Pinpoint the cell where the given text exists, returning its [x, y] midpoint coordinate. 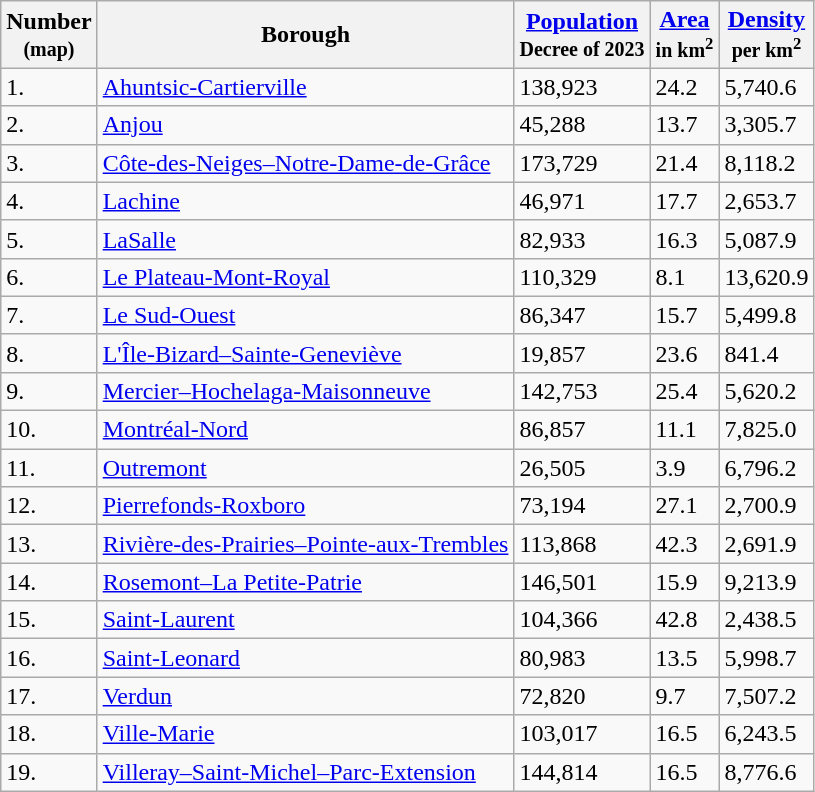
11. [49, 468]
6. [49, 277]
80,983 [582, 658]
9,213.9 [766, 582]
24.2 [684, 87]
2. [49, 125]
5,499.8 [766, 315]
46,971 [582, 201]
113,868 [582, 544]
42.8 [684, 620]
3.9 [684, 468]
15.9 [684, 582]
19,857 [582, 353]
5,087.9 [766, 239]
13,620.9 [766, 277]
Number(map) [49, 34]
5. [49, 239]
16.3 [684, 239]
7,825.0 [766, 430]
1. [49, 87]
15.7 [684, 315]
4. [49, 201]
173,729 [582, 163]
Rivière-des-Prairies–Pointe-aux-Trembles [306, 544]
104,366 [582, 620]
5,998.7 [766, 658]
Borough [306, 34]
Verdun [306, 696]
10. [49, 430]
144,814 [582, 772]
21.4 [684, 163]
Outremont [306, 468]
3,305.7 [766, 125]
Le Plateau-Mont-Royal [306, 277]
45,288 [582, 125]
Montréal-Nord [306, 430]
110,329 [582, 277]
17. [49, 696]
86,347 [582, 315]
Rosemont–La Petite-Patrie [306, 582]
LaSalle [306, 239]
Population Decree of 2023 [582, 34]
12. [49, 506]
Saint-Laurent [306, 620]
8,118.2 [766, 163]
2,438.5 [766, 620]
Ahuntsic-Cartierville [306, 87]
5,620.2 [766, 391]
25.4 [684, 391]
11.1 [684, 430]
138,923 [582, 87]
Lachine [306, 201]
13. [49, 544]
8. [49, 353]
17.7 [684, 201]
2,700.9 [766, 506]
13.7 [684, 125]
2,691.9 [766, 544]
7. [49, 315]
72,820 [582, 696]
13.5 [684, 658]
7,507.2 [766, 696]
Pierrefonds-Roxboro [306, 506]
3. [49, 163]
5,740.6 [766, 87]
841.4 [766, 353]
42.3 [684, 544]
86,857 [582, 430]
73,194 [582, 506]
8,776.6 [766, 772]
9.7 [684, 696]
16. [49, 658]
2,653.7 [766, 201]
Mercier–Hochelaga-Maisonneuve [306, 391]
Ville-Marie [306, 734]
6,243.5 [766, 734]
26,505 [582, 468]
Density per km2 [766, 34]
146,501 [582, 582]
Le Sud-Ouest [306, 315]
142,753 [582, 391]
6,796.2 [766, 468]
82,933 [582, 239]
103,017 [582, 734]
19. [49, 772]
Saint-Leonard [306, 658]
Anjou [306, 125]
Villeray–Saint-Michel–Parc-Extension [306, 772]
14. [49, 582]
27.1 [684, 506]
L'Île-Bizard–Sainte-Geneviève [306, 353]
Côte-des-Neiges–Notre-Dame-de-Grâce [306, 163]
9. [49, 391]
15. [49, 620]
8.1 [684, 277]
Area in km2 [684, 34]
18. [49, 734]
23.6 [684, 353]
